From the cell containing the given text, extract its center point as (X, Y) coordinate. 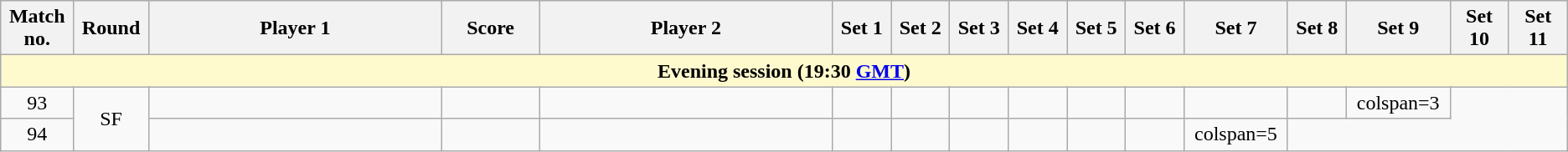
Set 3 (979, 28)
Set 8 (1317, 28)
93 (37, 103)
Set 1 (862, 28)
Set 6 (1155, 28)
Set 2 (921, 28)
Player 1 (295, 28)
Set 5 (1096, 28)
Evening session (19:30 GMT) (784, 71)
Set 4 (1038, 28)
colspan=3 (1398, 103)
Set 11 (1538, 28)
Match no. (37, 28)
Set 9 (1398, 28)
Round (111, 28)
Score (491, 28)
SF (111, 119)
Set 10 (1479, 28)
Set 7 (1236, 28)
94 (37, 134)
Player 2 (686, 28)
colspan=5 (1236, 134)
